Provide the (x, y) coordinate of the cell's center where the given text is located.  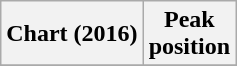
Chart (2016) (72, 34)
Peak position (189, 34)
